Detect which cell encompasses the target text, then output its [X, Y] center coordinate. 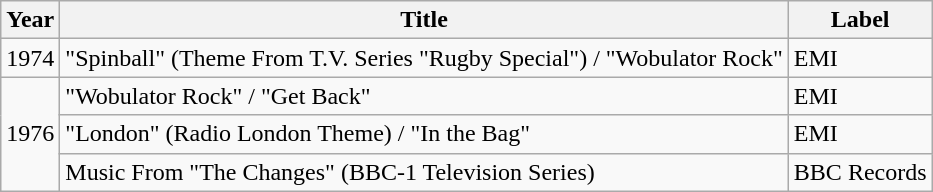
Music From "The Changes" (BBC-1 Television Series) [424, 172]
1974 [30, 58]
Title [424, 20]
Year [30, 20]
"London" (Radio London Theme) / "In the Bag" [424, 134]
1976 [30, 134]
BBC Records [860, 172]
Label [860, 20]
"Wobulator Rock" / "Get Back" [424, 96]
"Spinball" (Theme From T.V. Series "Rugby Special") / "Wobulator Rock" [424, 58]
